Return the [X, Y] coordinate for the center point of the cell that contains the specified text.  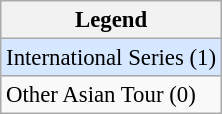
International Series (1) [112, 58]
Legend [112, 20]
Other Asian Tour (0) [112, 95]
